Return the (x, y) coordinate for the center point of the cell that contains the specified text.  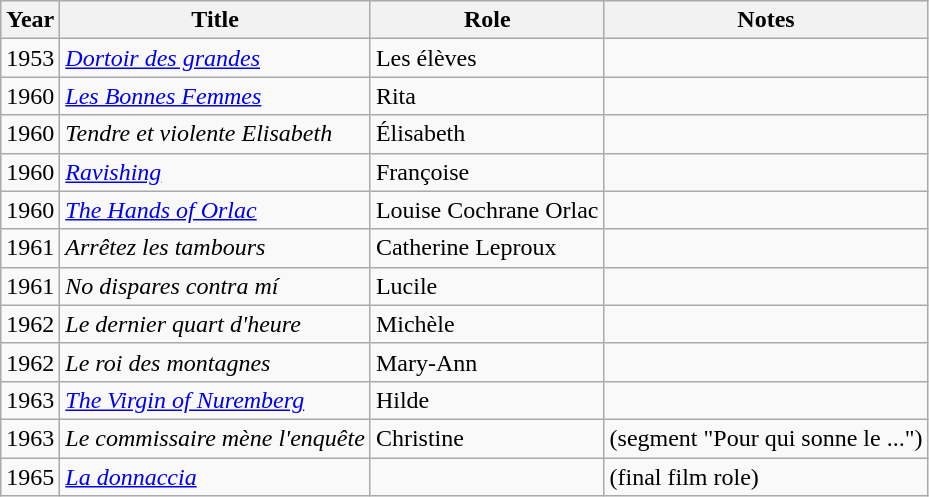
No dispares contra mí (216, 286)
Title (216, 20)
Year (30, 20)
Role (487, 20)
Tendre et violente Elisabeth (216, 134)
La donnaccia (216, 477)
Élisabeth (487, 134)
Ravishing (216, 172)
1965 (30, 477)
Louise Cochrane Orlac (487, 210)
Le dernier quart d'heure (216, 324)
Hilde (487, 400)
(segment "Pour qui sonne le ...") (766, 438)
The Hands of Orlac (216, 210)
Mary-Ann (487, 362)
(final film role) (766, 477)
Rita (487, 96)
Le commissaire mène l'enquête (216, 438)
Michèle (487, 324)
The Virgin of Nuremberg (216, 400)
Notes (766, 20)
Christine (487, 438)
Catherine Leproux (487, 248)
Arrêtez les tambours (216, 248)
Les élèves (487, 58)
1953 (30, 58)
Le roi des montagnes (216, 362)
Les Bonnes Femmes (216, 96)
Françoise (487, 172)
Dortoir des grandes (216, 58)
Lucile (487, 286)
